Detect which cell encompasses the target text, then output its (X, Y) center coordinate. 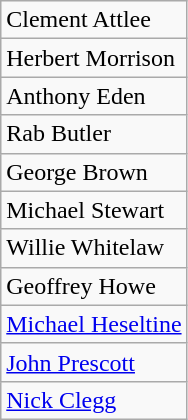
Michael Heseltine (94, 324)
Michael Stewart (94, 210)
Nick Clegg (94, 400)
Clement Attlee (94, 20)
Geoffrey Howe (94, 286)
John Prescott (94, 362)
Rab Butler (94, 134)
Willie Whitelaw (94, 248)
Anthony Eden (94, 96)
Herbert Morrison (94, 58)
George Brown (94, 172)
